For the text-containing cell, return its midpoint in (X, Y) coordinate format. 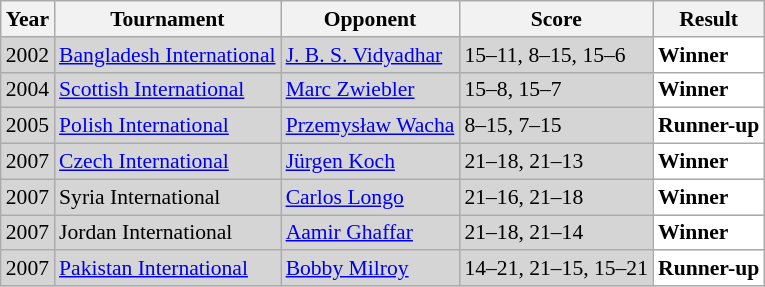
8–15, 7–15 (556, 126)
21–18, 21–14 (556, 233)
Przemysław Wacha (370, 126)
21–16, 21–18 (556, 197)
Year (28, 19)
Result (708, 19)
Jordan International (168, 233)
Jürgen Koch (370, 162)
15–11, 8–15, 15–6 (556, 55)
14–21, 21–15, 15–21 (556, 269)
Pakistan International (168, 269)
15–8, 15–7 (556, 90)
Syria International (168, 197)
Carlos Longo (370, 197)
Opponent (370, 19)
2002 (28, 55)
2004 (28, 90)
2005 (28, 126)
Bobby Milroy (370, 269)
Marc Zwiebler (370, 90)
Polish International (168, 126)
Scottish International (168, 90)
Score (556, 19)
Bangladesh International (168, 55)
Aamir Ghaffar (370, 233)
Tournament (168, 19)
J. B. S. Vidyadhar (370, 55)
21–18, 21–13 (556, 162)
Czech International (168, 162)
